Determine the [X, Y] coordinate at the center of the cell enclosing the given text.  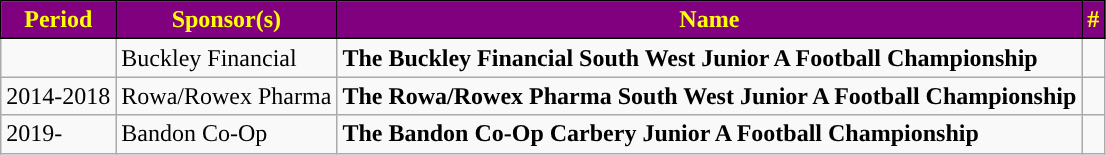
The Bandon Co-Op Carbery Junior A Football Championship [710, 134]
2019- [58, 134]
2014-2018 [58, 96]
Name [710, 20]
The Buckley Financial South West Junior A Football Championship [710, 58]
Sponsor(s) [226, 20]
Bandon Co-Op [226, 134]
Buckley Financial [226, 58]
Period [58, 20]
The Rowa/Rowex Pharma South West Junior A Football Championship [710, 96]
# [1094, 20]
Rowa/Rowex Pharma [226, 96]
